Identify which cell holds the provided text, then report its [X, Y] central coordinate. 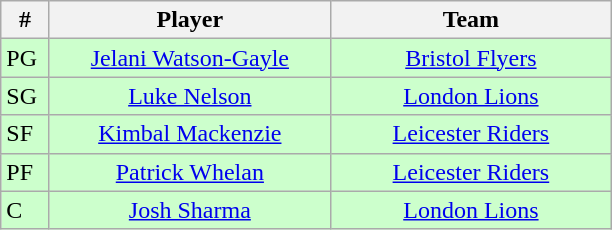
SG [26, 96]
Kimbal Mackenzie [190, 134]
# [26, 20]
Bristol Flyers [470, 58]
Luke Nelson [190, 96]
Player [190, 20]
Josh Sharma [190, 210]
PG [26, 58]
PF [26, 172]
Patrick Whelan [190, 172]
C [26, 210]
Team [470, 20]
SF [26, 134]
Jelani Watson-Gayle [190, 58]
